Locate the cell with the specified text and output its [X, Y] center coordinate. 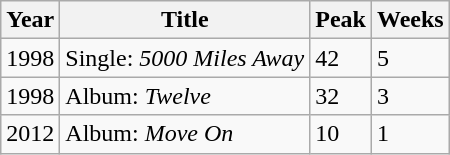
42 [341, 58]
2012 [30, 134]
Weeks [411, 20]
5 [411, 58]
Peak [341, 20]
Album: Move On [185, 134]
Single: 5000 Miles Away [185, 58]
32 [341, 96]
3 [411, 96]
Year [30, 20]
Title [185, 20]
1 [411, 134]
Album: Twelve [185, 96]
10 [341, 134]
